From the cell containing the given text, extract its center point as [X, Y] coordinate. 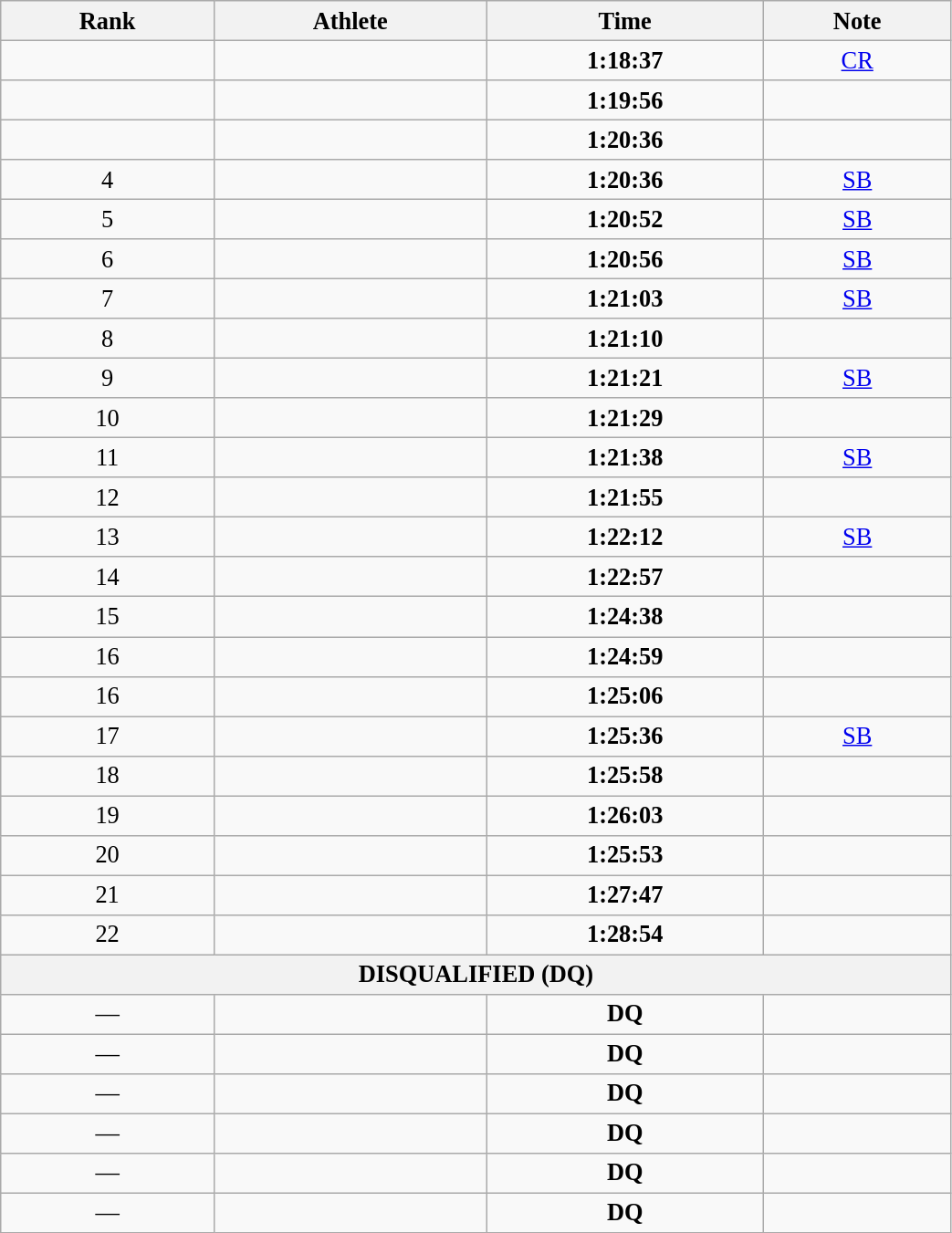
19 [108, 815]
1:26:03 [624, 815]
1:24:59 [624, 656]
1:21:55 [624, 497]
7 [108, 298]
1:21:21 [624, 378]
1:27:47 [624, 894]
8 [108, 339]
1:19:56 [624, 99]
CR [857, 60]
1:25:53 [624, 855]
9 [108, 378]
13 [108, 537]
1:18:37 [624, 60]
22 [108, 935]
1:24:38 [624, 617]
1:21:10 [624, 339]
1:25:06 [624, 696]
1:25:58 [624, 776]
1:22:12 [624, 537]
4 [108, 180]
1:21:03 [624, 298]
15 [108, 617]
14 [108, 577]
21 [108, 894]
Note [857, 20]
Time [624, 20]
18 [108, 776]
1:22:57 [624, 577]
Rank [108, 20]
6 [108, 259]
1:21:38 [624, 457]
20 [108, 855]
1:20:52 [624, 219]
1:20:56 [624, 259]
5 [108, 219]
11 [108, 457]
17 [108, 736]
Athlete [350, 20]
1:28:54 [624, 935]
1:21:29 [624, 418]
10 [108, 418]
12 [108, 497]
DISQUALIFIED (DQ) [476, 974]
1:25:36 [624, 736]
